For the text-containing cell, return its midpoint in [x, y] coordinate format. 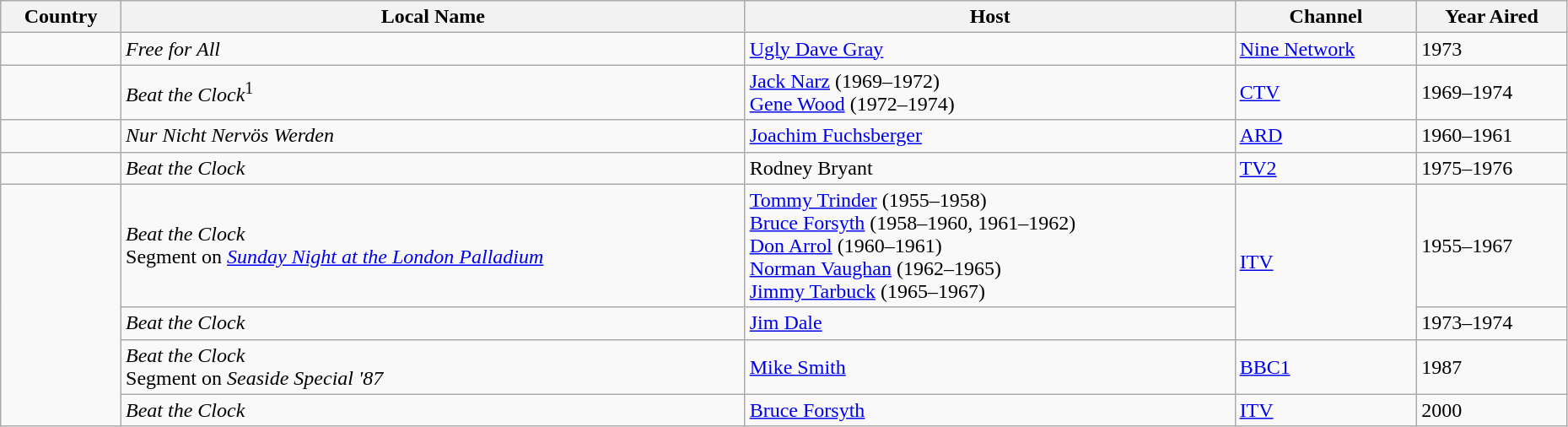
Jim Dale [990, 323]
Year Aired [1491, 17]
2000 [1491, 410]
Nine Network [1326, 49]
Rodney Bryant [990, 168]
Mike Smith [990, 366]
Jack Narz (1969–1972)Gene Wood (1972–1974) [990, 93]
Host [990, 17]
1987 [1491, 366]
Ugly Dave Gray [990, 49]
1975–1976 [1491, 168]
Country [61, 17]
Beat the Clock1 [434, 93]
1955–1967 [1491, 246]
1973–1974 [1491, 323]
TV2 [1326, 168]
1973 [1491, 49]
Nur Nicht Nervös Werden [434, 136]
BBC1 [1326, 366]
Free for All [434, 49]
1960–1961 [1491, 136]
Beat the ClockSegment on Seaside Special '87 [434, 366]
Joachim Fuchsberger [990, 136]
Bruce Forsyth [990, 410]
Local Name [434, 17]
Channel [1326, 17]
Beat the ClockSegment on Sunday Night at the London Palladium [434, 246]
ARD [1326, 136]
1969–1974 [1491, 93]
Tommy Trinder (1955–1958)Bruce Forsyth (1958–1960, 1961–1962)Don Arrol (1960–1961)Norman Vaughan (1962–1965)Jimmy Tarbuck (1965–1967) [990, 246]
CTV [1326, 93]
